Capture the cell that displays the provided text and extract its (X, Y) central coordinate. 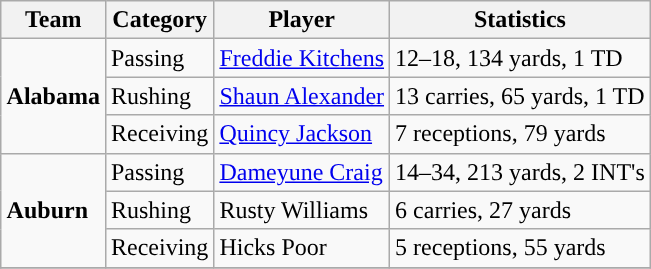
Quincy Jackson (302, 134)
Player (302, 20)
6 carries, 27 yards (520, 210)
12–18, 134 yards, 1 TD (520, 58)
Dameyune Craig (302, 172)
7 receptions, 79 yards (520, 134)
Shaun Alexander (302, 96)
Alabama (53, 96)
Team (53, 20)
Statistics (520, 20)
14–34, 213 yards, 2 INT's (520, 172)
5 receptions, 55 yards (520, 248)
Freddie Kitchens (302, 58)
13 carries, 65 yards, 1 TD (520, 96)
Category (159, 20)
Rusty Williams (302, 210)
Hicks Poor (302, 248)
Auburn (53, 210)
